Identify which cell holds the provided text, then report its [X, Y] central coordinate. 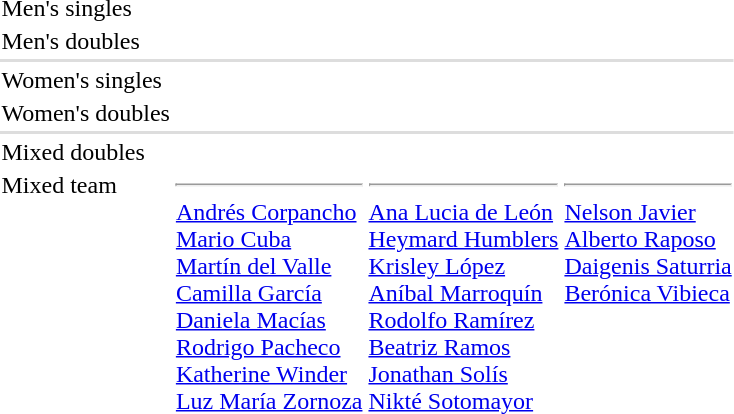
Mixed doubles [86, 152]
Men's doubles [86, 41]
Women's doubles [86, 113]
Women's singles [86, 80]
